From the cell containing the given text, extract its center point as (X, Y) coordinate. 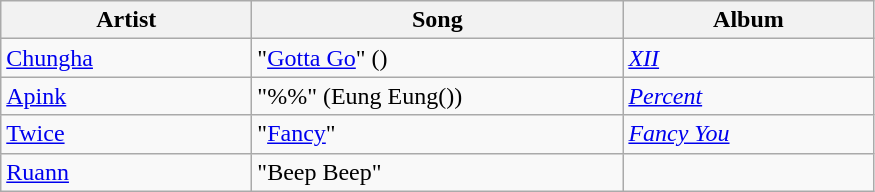
"Beep Beep" (438, 172)
"%%" (Eung Eung()) (438, 96)
Album (748, 20)
"Fancy" (438, 134)
Apink (126, 96)
"Gotta Go" () (438, 58)
XII (748, 58)
Fancy You (748, 134)
Ruann (126, 172)
Chungha (126, 58)
Song (438, 20)
Artist (126, 20)
Percent (748, 96)
Twice (126, 134)
